For the text-containing cell, return its midpoint in (x, y) coordinate format. 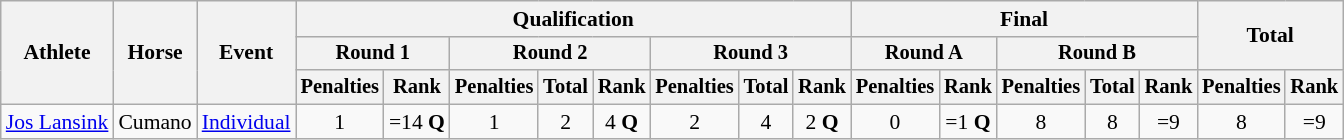
=1 Q (968, 122)
=14 Q (417, 122)
Round 1 (373, 54)
2 Q (822, 122)
Round A (924, 54)
4 (766, 122)
Round B (1097, 54)
Jos Lansink (58, 122)
Event (246, 52)
Horse (154, 52)
Round 2 (550, 54)
Athlete (58, 52)
Round 3 (750, 54)
Qualification (574, 19)
Individual (246, 122)
Final (1024, 19)
4 Q (622, 122)
Cumano (154, 122)
0 (895, 122)
